Search for the cell housing the specified text and yield its (x, y) center coordinate. 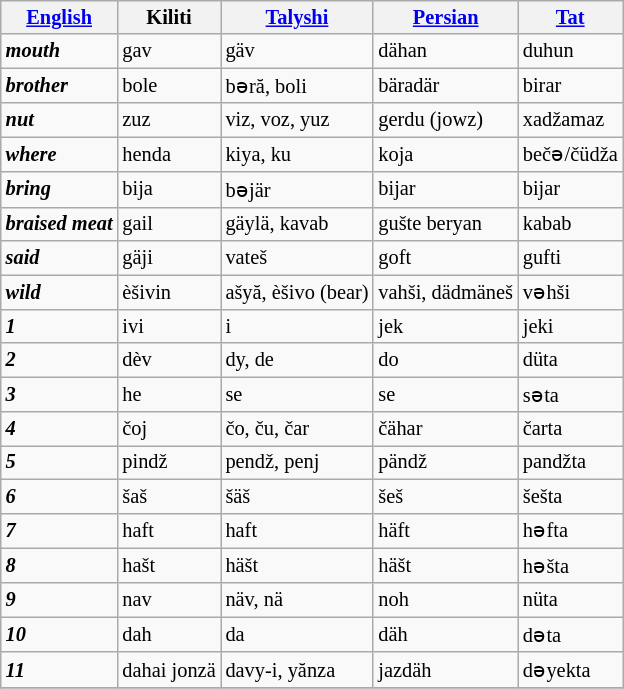
i (298, 326)
kiya, ku (298, 154)
vahši, dädmäneš (445, 292)
pandžta (570, 462)
he (168, 394)
da (298, 634)
English (60, 17)
nav (168, 600)
həšta (570, 566)
čoj (168, 429)
Kiliti (168, 17)
häft (445, 530)
davy-i, yănza (298, 670)
bäradär (445, 86)
pändž (445, 462)
pindž (168, 462)
dahai jonzä (168, 670)
ivi (168, 326)
zuz (168, 120)
hašt (168, 566)
kabab (570, 224)
brother (60, 86)
dy, de (298, 360)
bәjär (298, 190)
dəyekta (570, 670)
bečə/čüdža (570, 154)
Tat (570, 17)
10 (60, 634)
mouth (60, 51)
šeš (445, 496)
dəta (570, 634)
gäylä, kavab (298, 224)
bija (168, 190)
jek (445, 326)
nüta (570, 600)
5 (60, 462)
6 (60, 496)
goft (445, 257)
dèv (168, 360)
1 (60, 326)
9 (60, 600)
3 (60, 394)
birar (570, 86)
koja (445, 154)
duhun (570, 51)
2 (60, 360)
henda (168, 154)
däh (445, 634)
bring (60, 190)
čarta (570, 429)
jazdäh (445, 670)
braised meat (60, 224)
dähan (445, 51)
said (60, 257)
7 (60, 530)
ašyă, èšivo (bear) (298, 292)
həfta (570, 530)
where (60, 154)
nut (60, 120)
vəhši (570, 292)
viz, voz, yuz (298, 120)
čähar (445, 429)
noh (445, 600)
čo, ču, čar (298, 429)
gušte beryan (445, 224)
èšivin (168, 292)
šaš (168, 496)
4 (60, 429)
Talyshi (298, 17)
gäv (298, 51)
Persian (445, 17)
bole (168, 86)
gäji (168, 257)
näv, nä (298, 600)
gufti (570, 257)
səta (570, 394)
gav (168, 51)
xadžamaz (570, 120)
8 (60, 566)
vateš (298, 257)
pendž, penj (298, 462)
jeki (570, 326)
šäš (298, 496)
11 (60, 670)
gerdu (jowz) (445, 120)
do (445, 360)
wild (60, 292)
düta (570, 360)
gail (168, 224)
šešta (570, 496)
dah (168, 634)
bәră, boli (298, 86)
